Capture the cell that displays the provided text and extract its (X, Y) central coordinate. 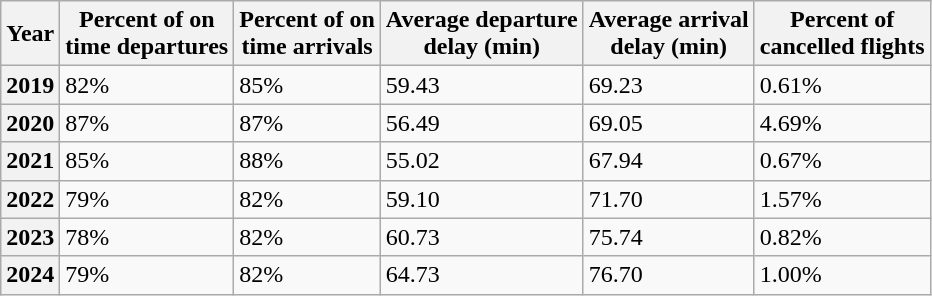
59.43 (482, 85)
4.69% (842, 123)
2024 (30, 275)
2019 (30, 85)
2022 (30, 199)
78% (147, 237)
56.49 (482, 123)
0.67% (842, 161)
Percent of ontime arrivals (308, 34)
69.05 (668, 123)
Average departuredelay (min) (482, 34)
71.70 (668, 199)
1.00% (842, 275)
Percent of ontime departures (147, 34)
0.61% (842, 85)
55.02 (482, 161)
1.57% (842, 199)
Year (30, 34)
64.73 (482, 275)
0.82% (842, 237)
Percent ofcancelled flights (842, 34)
67.94 (668, 161)
2023 (30, 237)
60.73 (482, 237)
59.10 (482, 199)
2021 (30, 161)
88% (308, 161)
69.23 (668, 85)
2020 (30, 123)
76.70 (668, 275)
75.74 (668, 237)
Average arrivaldelay (min) (668, 34)
